Identify which cell holds the provided text, then report its [X, Y] central coordinate. 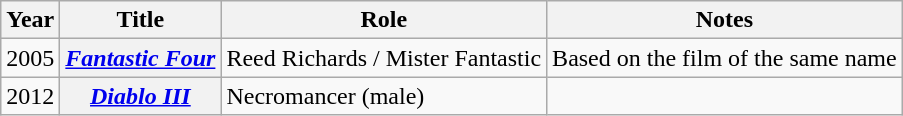
Fantastic Four [140, 58]
2005 [30, 58]
Notes [725, 20]
2012 [30, 96]
Diablo III [140, 96]
Year [30, 20]
Title [140, 20]
Based on the film of the same name [725, 58]
Reed Richards / Mister Fantastic [384, 58]
Role [384, 20]
Necromancer (male) [384, 96]
